Return [X, Y] of the center of cell containing provided text 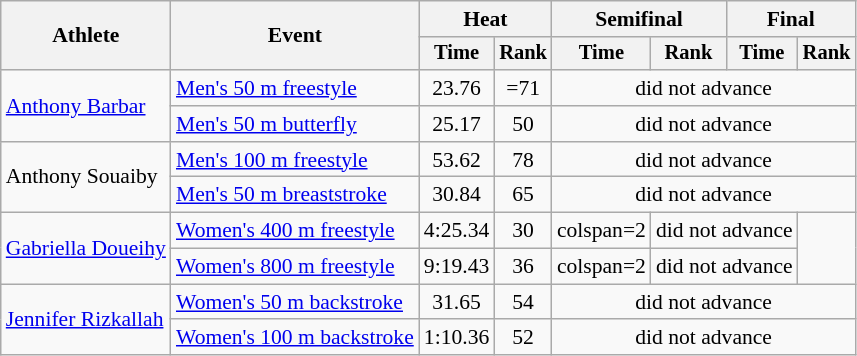
Anthony Barbar [86, 106]
Anthony Souaiby [86, 178]
Semifinal [639, 19]
23.76 [456, 88]
Men's 50 m breaststroke [295, 195]
50 [523, 124]
Heat [486, 19]
Women's 100 m backstroke [295, 338]
=71 [523, 88]
78 [523, 160]
Athlete [86, 36]
Men's 50 m butterfly [295, 124]
30.84 [456, 195]
52 [523, 338]
Women's 400 m freestyle [295, 231]
Men's 100 m freestyle [295, 160]
31.65 [456, 302]
Jennifer Rizkallah [86, 320]
Women's 800 m freestyle [295, 267]
Women's 50 m backstroke [295, 302]
9:19.43 [456, 267]
54 [523, 302]
Gabriella Doueihy [86, 248]
53.62 [456, 160]
4:25.34 [456, 231]
25.17 [456, 124]
Event [295, 36]
65 [523, 195]
Final [790, 19]
1:10.36 [456, 338]
Men's 50 m freestyle [295, 88]
36 [523, 267]
30 [523, 231]
